Detect which cell encompasses the target text, then output its (x, y) center coordinate. 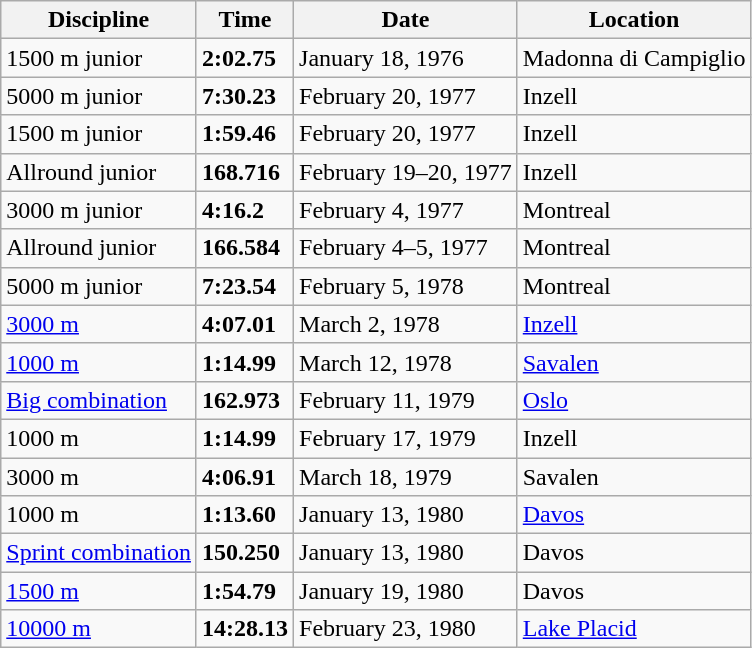
January 19, 1980 (406, 591)
4:07.01 (244, 324)
Time (244, 20)
February 19–20, 1977 (406, 172)
February 4–5, 1977 (406, 248)
162.973 (244, 400)
3000 m junior (99, 210)
168.716 (244, 172)
1500 m (99, 591)
March 18, 1979 (406, 477)
Madonna di Campiglio (634, 58)
7:30.23 (244, 96)
Oslo (634, 400)
Discipline (99, 20)
7:23.54 (244, 286)
1:54.79 (244, 591)
Location (634, 20)
166.584 (244, 248)
February 5, 1978 (406, 286)
March 12, 1978 (406, 362)
February 4, 1977 (406, 210)
Date (406, 20)
4:06.91 (244, 477)
2:02.75 (244, 58)
150.250 (244, 553)
February 11, 1979 (406, 400)
1:13.60 (244, 515)
Sprint combination (99, 553)
Lake Placid (634, 629)
10000 m (99, 629)
1:59.46 (244, 134)
14:28.13 (244, 629)
January 18, 1976 (406, 58)
4:16.2 (244, 210)
February 23, 1980 (406, 629)
Big combination (99, 400)
March 2, 1978 (406, 324)
February 17, 1979 (406, 438)
